Pinpoint the cell where the given text exists, returning its [X, Y] midpoint coordinate. 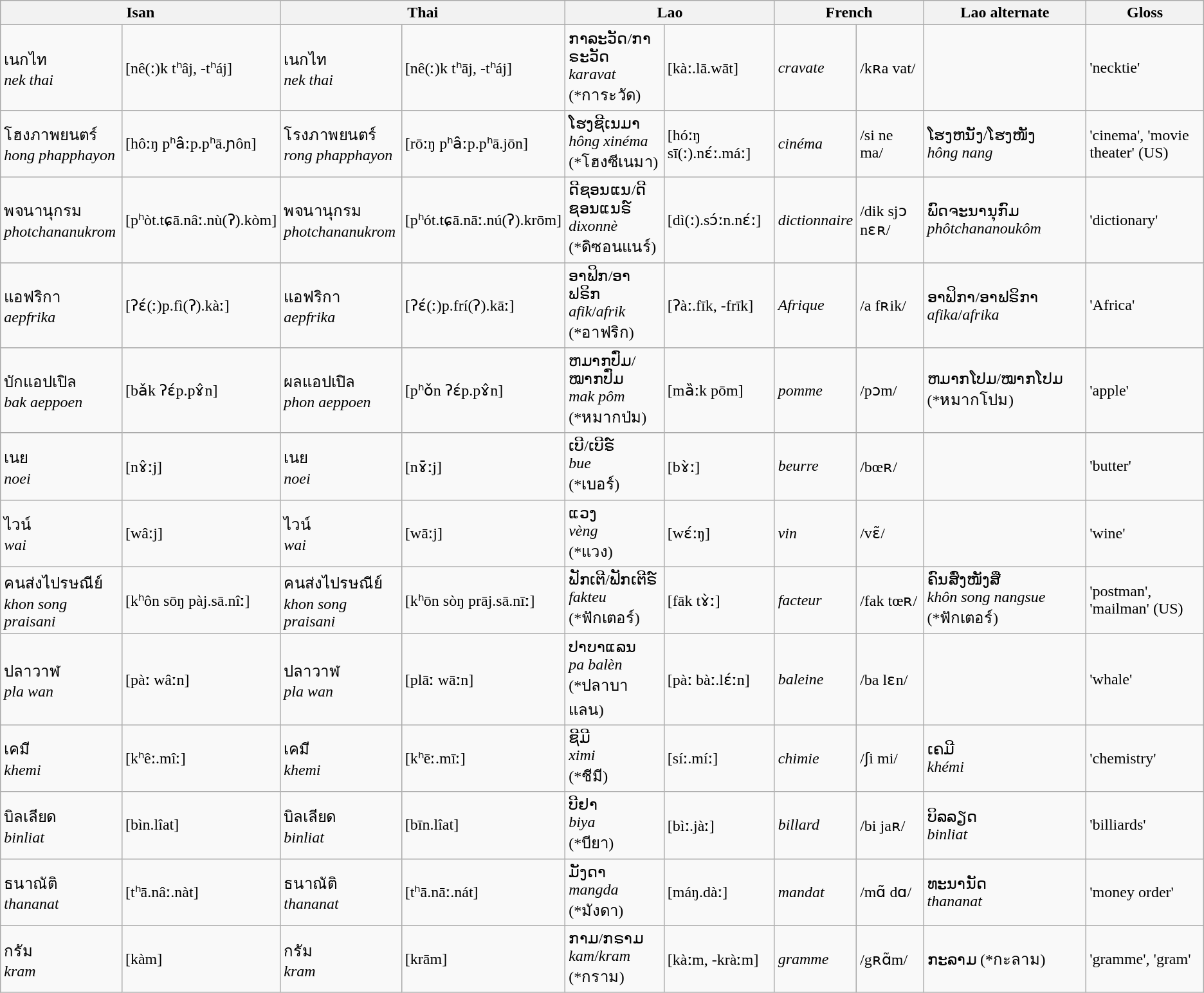
facteur [816, 600]
pomme [816, 391]
Isan [140, 13]
[kàːm, -kràːm] [719, 959]
/gʀɑ̃m/ [890, 959]
ປາບາແລນpa balèn(*ปลาบาแลน) [615, 679]
[nɤ̂ːj] [201, 466]
ພົດຈະນານຸກົມphôtchananoukôm [1005, 220]
'gramme', 'gram' [1145, 959]
ອາຟິກ/ອາຟຣິກafik/afrik(*อาฟริก) [615, 305]
[bīn.lîat] [483, 825]
'whale' [1145, 679]
ທະນານັດthananat [1005, 892]
[wɛ́ːŋ] [719, 533]
บักแอปเปิลbak aeppoen [62, 391]
[bìː.jàː] [719, 825]
ຫມາກປົ່ມ/ໝາກປົ່ມmak pôm(*หมากป่ม) [615, 391]
[síː.míː] [719, 758]
[bɤ̀ː] [719, 466]
[ʔɛ́(ː)p.fì(ʔ).kàː] [201, 305]
โฮงภาพยนตร์hong phapphayon [62, 143]
vin [816, 533]
[tʰā.nāː.nát] [483, 892]
/ba lɛn/ [890, 679]
[tʰā.nâː.nàt] [201, 892]
[kʰēː.mīː] [483, 758]
dictionnaire [816, 220]
[máŋ.dàː] [719, 892]
'cinema', 'movie theater' (US) [1145, 143]
[hôːŋ pʰȃːp.pʰā.ɲôn] [201, 143]
[ʔàː.fīk, -frīk] [719, 305]
[nê(ː)k tʰâj, -tʰáj] [201, 68]
[wâːj] [201, 533]
[krām] [483, 959]
/fak tœʀ/ [890, 600]
[mȁːk pōm] [719, 391]
ກະລາມ (*กะลาม) [1005, 959]
cinéma [816, 143]
[bǎk ʔɛ́p.pɤ̂n] [201, 391]
ผลแอปเปิลphon aeppoen [341, 391]
Lao alternate [1005, 13]
French [849, 13]
ບິລລຽດbinliat [1005, 825]
[plāː wāːn] [483, 679]
[nɤ̄ːj] [483, 466]
[pàː wâːn] [201, 679]
'money order' [1145, 892]
gramme [816, 959]
ຟັກເຕີ/ຟັກເຕີຣ໌fakteu(*ฟักเตอร์) [615, 600]
/bi jaʀ/ [890, 825]
[kʰôn sōŋ pàj.sā.nîː] [201, 600]
ອາຟິກາ/ອາຟຣິກາafika/afrika [1005, 305]
billard [816, 825]
[kàm] [201, 959]
[wāːj] [483, 533]
โรงภาพยนตร์rong phapphayon [341, 143]
baleine [816, 679]
Gloss [1145, 13]
ກາລະວັດ/ກາຣະວັດkaravat(*การะวัด) [615, 68]
/pɔm/ [890, 391]
/dik sjɔ nɛʀ/ [890, 220]
'chemistry' [1145, 758]
[pʰǒn ʔɛ́p.pɤ̂n] [483, 391]
'necktie' [1145, 68]
[kʰōn sòŋ prāj.sā.nīː] [483, 600]
[pʰót.tɕā.nāː.nú(ʔ).krōm] [483, 220]
/bœʀ/ [890, 466]
beurre [816, 466]
Thai [423, 13]
[pʰòt.tɕā.nâː.nù(ʔ).kòm] [201, 220]
[kʰêː.mîː] [201, 758]
[pàː bàː.lɛ́ːn] [719, 679]
[rōːŋ pʰȃːp.pʰā.jōn] [483, 143]
'wine' [1145, 533]
[fāk tɤ̀ː] [719, 600]
'dictionary' [1145, 220]
ດີຊອນແນ/ດີຊອນແນຣ໌dixonnè(*ดิซอนแนร์) [615, 220]
Lao [670, 13]
ເຄມີkhémi [1005, 758]
[dì(ː).sɔ́ːn.nɛ́ː] [719, 220]
ຫມາກໂປມ/ໝາກໂປມ (*หมากโปม) [1005, 391]
/vɛ̃/ [890, 533]
'postman', 'mailman' (US) [1145, 600]
mandat [816, 892]
/mɑ̃ dɑ/ [890, 892]
'Africa' [1145, 305]
'billiards' [1145, 825]
ກາມ/ກຣາມkam/kram(*กราม) [615, 959]
cravate [816, 68]
'apple' [1145, 391]
[hóːŋ sī(ː).nɛ́ː.máː] [719, 143]
ຄົນສົ່ງໜັງສືkhôn song nangsue(*ฟักเตอร์) [1005, 600]
ຊີມີximi(*ชีมี) [615, 758]
ມັງດາmangda(*มังดา) [615, 892]
/si ne ma/ [890, 143]
[kàː.lā.wāt] [719, 68]
ບີຢາbiya(*บียา) [615, 825]
ເບີ/ເບີຣ໌bue(*เบอร์) [615, 466]
/ʃi mi/ [890, 758]
'butter' [1145, 466]
ໂຮງຊີເນມາhông xinéma(*โฮงซีเนมา) [615, 143]
Afrique [816, 305]
/a fʀik/ [890, 305]
[ʔɛ́(ː)p.frí(ʔ).kāː] [483, 305]
[bìn.lîat] [201, 825]
ໂຮງຫນັງ/ໂຮງໜັງhông nang [1005, 143]
ແວງvèng(*แวง) [615, 533]
[nê(ː)k tʰāj, -tʰáj] [483, 68]
/kʀa vat/ [890, 68]
chimie [816, 758]
